For the text-containing cell, return its midpoint in [X, Y] coordinate format. 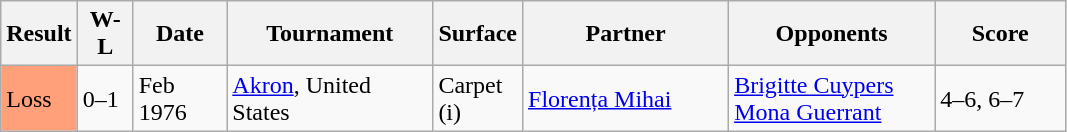
4–6, 6–7 [1000, 98]
Score [1000, 34]
Partner [626, 34]
Florența Mihai [626, 98]
Surface [478, 34]
Opponents [832, 34]
W-L [105, 34]
Akron, United States [330, 98]
0–1 [105, 98]
Loss [39, 98]
Carpet (i) [478, 98]
Feb 1976 [180, 98]
Result [39, 34]
Brigitte Cuypers Mona Guerrant [832, 98]
Date [180, 34]
Tournament [330, 34]
